Identify which cell holds the provided text, then report its (x, y) central coordinate. 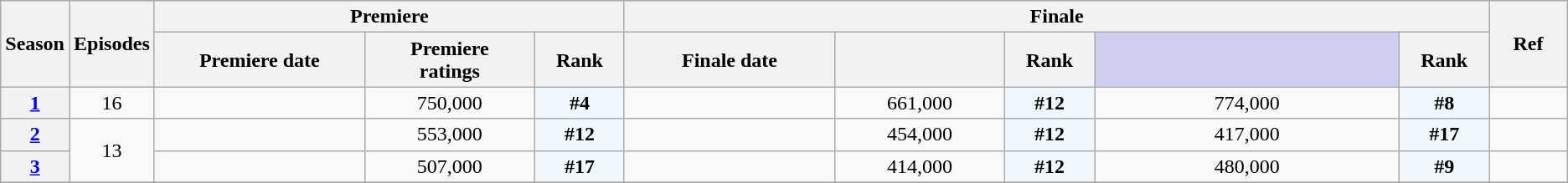
Finale date (729, 60)
16 (111, 103)
Finale (1056, 17)
774,000 (1247, 103)
Ref (1529, 43)
#4 (580, 103)
750,000 (449, 103)
3 (35, 166)
Premiere (389, 17)
Episodes (111, 43)
1 (35, 103)
#8 (1444, 103)
417,000 (1247, 135)
13 (111, 150)
Premiereratings (449, 60)
2 (35, 135)
661,000 (920, 103)
454,000 (920, 135)
553,000 (449, 135)
Premiere date (260, 60)
#9 (1444, 166)
480,000 (1247, 166)
414,000 (920, 166)
Season (35, 43)
507,000 (449, 166)
